Provide the [X, Y] coordinate of the cell's center where the given text is located.  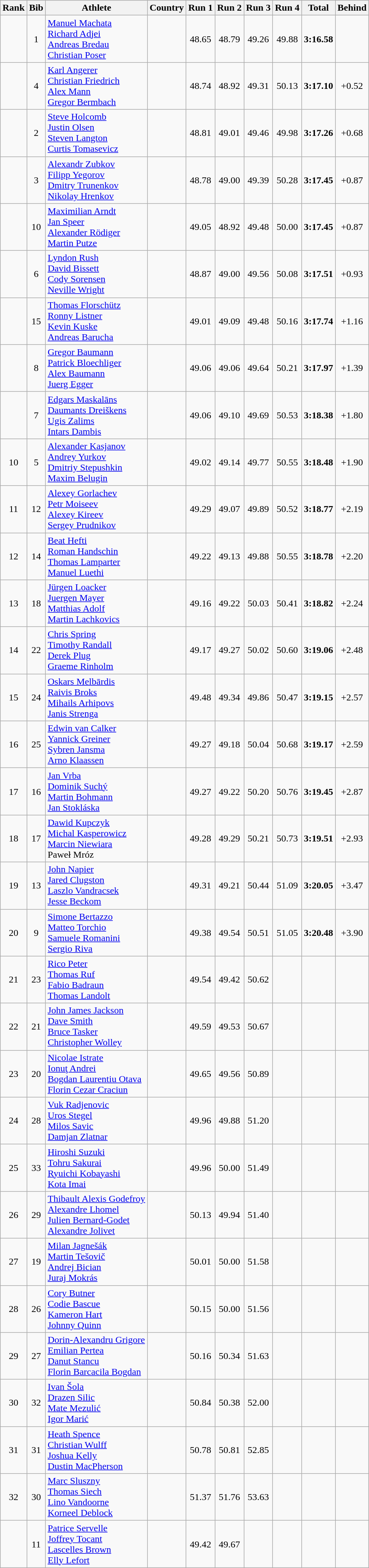
49.89 [259, 509]
3:18.78 [319, 556]
52.00 [259, 1403]
John James JacksonDave SmithBruce TaskerChristopher Wolley [97, 1026]
Bib [36, 8]
+2.93 [352, 838]
Karl AngererChristian FriedrichAlex MannGregor Bermbach [97, 86]
49.64 [259, 368]
Ivan ŠolaDrazen SilicMate MezulićIgor Marić [97, 1403]
3:17.10 [319, 86]
+3.90 [352, 932]
Beat HeftiRoman HandschinThomas LamparterManuel Luethi [97, 556]
49.10 [229, 415]
Thomas FlorschützRonny ListnerKevin KuskeAndreas Barucha [97, 321]
+2.24 [352, 604]
50.47 [287, 698]
+2.19 [352, 509]
51.05 [287, 932]
50.76 [287, 792]
48.87 [200, 274]
51.49 [259, 1168]
49.59 [200, 1026]
Thibault Alexis GodefroyAlexandre LhomelJulien Bernard-GodetAlexandre Jolivet [97, 1214]
5 [36, 462]
3:19.15 [319, 698]
50.89 [259, 1074]
+1.39 [352, 368]
3:17.74 [319, 321]
Alexander KasjanovAndrey YurkovDmitriy StepushkinMaxim Belugin [97, 462]
50.03 [259, 604]
Vuk RadjenovicUros StegelMilos SavicDamjan Zlatnar [97, 1120]
50.20 [259, 792]
3:17.97 [319, 368]
50.62 [259, 980]
49.67 [229, 1544]
51.37 [200, 1497]
51.76 [229, 1497]
3:19.06 [319, 650]
49.21 [229, 886]
Run 4 [287, 8]
50.67 [259, 1026]
Country [167, 8]
Rank [13, 8]
49.38 [200, 932]
51.09 [287, 886]
49.05 [200, 227]
50.73 [287, 838]
51.63 [259, 1356]
49.13 [229, 556]
48.65 [200, 39]
50.41 [287, 604]
Simone BertazzoMatteo TorchioSamuele RomaniniSergio Riva [97, 932]
Milan JagnešákMartin TešovičAndrej BicianJuraj Mokrás [97, 1262]
Cory ButnerCodie BascueKameron HartJohnny Quinn [97, 1309]
Run 1 [200, 8]
4 [36, 86]
Alexey GorlachevPetr MoiseevAlexey KireevSergey Prudnikov [97, 509]
3:17.26 [319, 133]
48.81 [200, 133]
Rico PeterThomas RufFabio BadraunThomas Landolt [97, 980]
1 [36, 39]
49.94 [229, 1214]
49.53 [229, 1026]
48.78 [200, 180]
49.18 [229, 744]
Heath SpenceChristian WulffJoshua KellyDustin MacPherson [97, 1450]
50.60 [287, 650]
51.58 [259, 1262]
3:18.77 [319, 509]
50.53 [287, 415]
49.16 [200, 604]
3:19.45 [319, 792]
3:18.38 [319, 415]
50.38 [229, 1403]
3:19.51 [319, 838]
50.52 [287, 509]
6 [36, 274]
50.84 [200, 1403]
Manuel MachataRichard AdjeiAndreas BredauChristian Poser [97, 39]
50.51 [259, 932]
9 [36, 932]
51.40 [259, 1214]
48.74 [200, 86]
33 [36, 1168]
Maximilian ArndtJan SpeerAlexander RödigerMartin Putze [97, 227]
Run 2 [229, 8]
Jürgen LoackerJuergen MayerMatthias AdolfMartin Lachkovics [97, 604]
49.69 [259, 415]
3:20.48 [319, 932]
49.07 [229, 509]
Behind [352, 8]
+0.52 [352, 86]
Dorin-Alexandru GrigoreEmilian PerteaDanut StancuFlorin Barcacila Bogdan [97, 1356]
50.44 [259, 886]
50.78 [200, 1450]
49.65 [200, 1074]
+3.47 [352, 886]
3 [36, 180]
2 [36, 133]
Dawid KupczykMichal KasperowiczMarcin NiewiaraPaweł Mróz [97, 838]
52.85 [259, 1450]
49.14 [229, 462]
Gregor BaumannPatrick BloechligerAlex BaumannJuerg Egger [97, 368]
Oskars MelbārdisRaivis BroksMihails ArhipovsJanis Strenga [97, 698]
49.17 [200, 650]
50.04 [259, 744]
Edwin van CalkerYannick GreinerSybren JansmaArno Klaassen [97, 744]
49.28 [200, 838]
3:20.05 [319, 886]
50.01 [200, 1262]
Nicolae IstrateIonuţ AndreiBogdan Laurentiu OtavaFlorin Cezar Craciun [97, 1074]
49.34 [229, 698]
3:19.17 [319, 744]
+0.68 [352, 133]
49.39 [259, 180]
3:18.48 [319, 462]
+2.20 [352, 556]
Run 3 [259, 8]
Marc SlusznyThomas SiechLino VandoorneKorneel Deblock [97, 1497]
7 [36, 415]
3:18.82 [319, 604]
Alexandr ZubkovFilipp YegorovDmitry TrunenkovNikolay Hrenkov [97, 180]
50.81 [229, 1450]
8 [36, 368]
Hiroshi SuzukiTohru SakuraiRyuichi KobayashiKota Imai [97, 1168]
49.02 [200, 462]
50.28 [287, 180]
49.98 [287, 133]
+1.90 [352, 462]
Jan VrbaDominik SuchýMartin BohmannJan Stokláska [97, 792]
Lyndon RushDavid BissettCody SorensenNeville Wright [97, 274]
+1.80 [352, 415]
Steve HolcombJustin OlsenSteven LangtonCurtis Tomasevicz [97, 133]
53.63 [259, 1497]
50.68 [287, 744]
John NapierJared ClugstonLaszlo VandracsekJesse Beckom [97, 886]
50.02 [259, 650]
Patrice ServelleJoffrey TocantLascelles BrownElly Lefort [97, 1544]
+2.48 [352, 650]
Chris SpringTimothy RandallDerek PlugGraeme Rinholm [97, 650]
+2.87 [352, 792]
Athlete [97, 8]
+2.57 [352, 698]
50.08 [287, 274]
51.20 [259, 1120]
Total [319, 8]
51.56 [259, 1309]
+0.93 [352, 274]
3:17.51 [319, 274]
50.15 [200, 1309]
49.77 [259, 462]
50.34 [229, 1356]
Edgars MaskalānsDaumants DreiškensUgis ZalimsIntars Dambis [97, 415]
49.26 [259, 39]
49.86 [259, 698]
49.46 [259, 133]
49.09 [229, 321]
48.79 [229, 39]
3:16.58 [319, 39]
+1.16 [352, 321]
+2.59 [352, 744]
